Determine the [X, Y] coordinate at the center of the cell enclosing the given text.  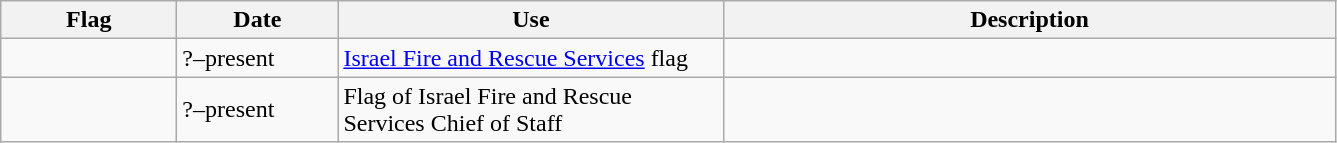
Flag [89, 20]
Israel Fire and Rescue Services flag [531, 58]
Use [531, 20]
Date [258, 20]
Flag of Israel Fire and Rescue Services Chief of Staff [531, 110]
Description [1030, 20]
